Capture the cell that displays the provided text and extract its (X, Y) central coordinate. 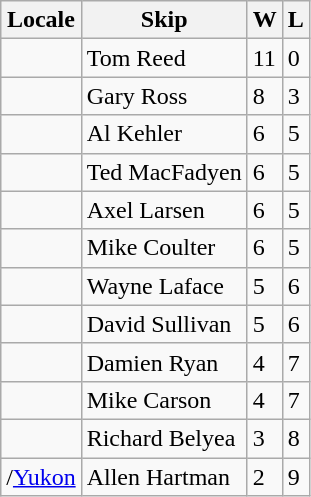
Skip (164, 20)
Richard Belyea (164, 438)
Ted MacFadyen (164, 172)
Wayne Laface (164, 286)
Allen Hartman (164, 477)
Al Kehler (164, 134)
W (264, 20)
Axel Larsen (164, 210)
Gary Ross (164, 96)
0 (296, 58)
David Sullivan (164, 324)
Damien Ryan (164, 362)
11 (264, 58)
L (296, 20)
Mike Coulter (164, 248)
9 (296, 477)
Tom Reed (164, 58)
2 (264, 477)
Locale (41, 20)
/Yukon (41, 477)
Mike Carson (164, 400)
